Search for the cell housing the specified text and yield its [X, Y] center coordinate. 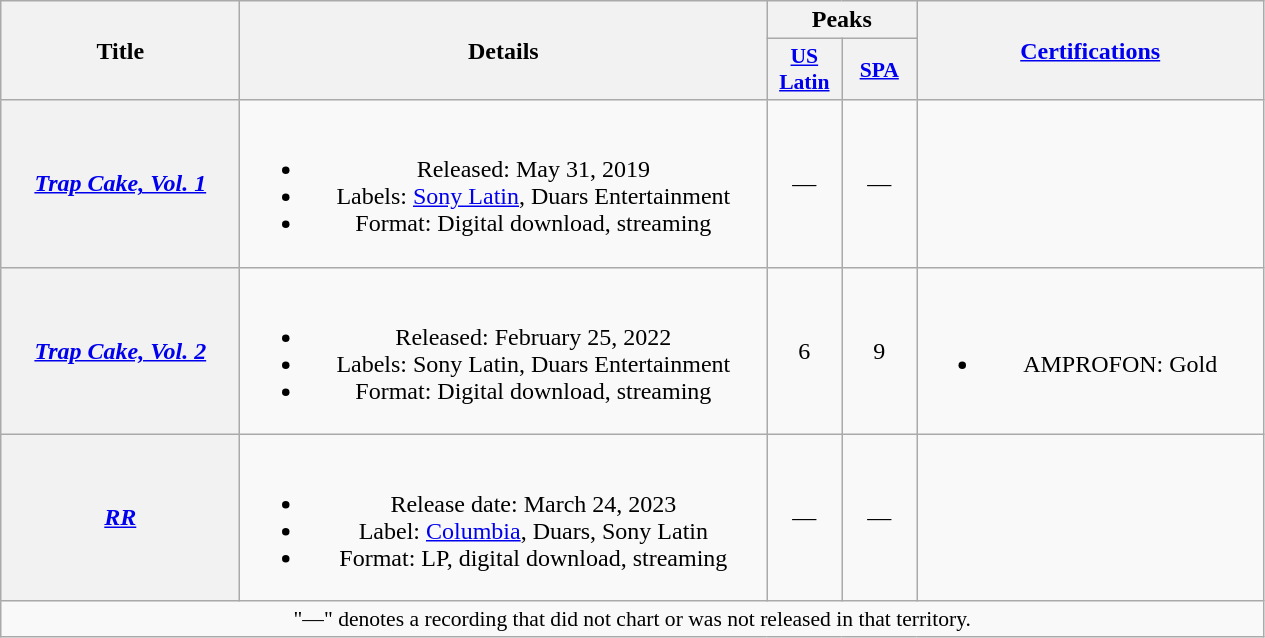
RR [120, 518]
Release date: March 24, 2023Label: Columbia, Duars, Sony LatinFormat: LP, digital download, streaming [504, 518]
"—" denotes a recording that did not chart or was not released in that territory. [632, 619]
Title [120, 50]
Trap Cake, Vol. 2 [120, 350]
Released: February 25, 2022Labels: Sony Latin, Duars EntertainmentFormat: Digital download, streaming [504, 350]
Certifications [1090, 50]
Peaks [842, 20]
USLatin [804, 70]
Trap Cake, Vol. 1 [120, 184]
9 [880, 350]
AMPROFON: Gold [1090, 350]
SPA [880, 70]
Released: May 31, 2019Labels: Sony Latin, Duars EntertainmentFormat: Digital download, streaming [504, 184]
6 [804, 350]
Details [504, 50]
